Locate the cell with the specified text and output its (x, y) center coordinate. 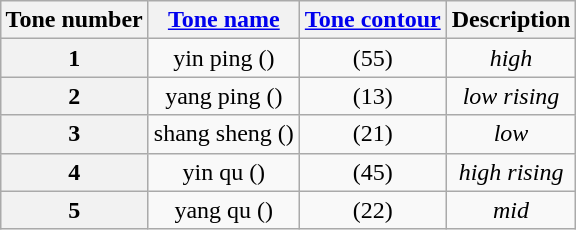
low (511, 134)
high (511, 58)
(21) (372, 134)
mid (511, 210)
Tone contour (372, 20)
3 (74, 134)
high rising (511, 172)
Tone name (224, 20)
(45) (372, 172)
yang ping () (224, 96)
(22) (372, 210)
2 (74, 96)
4 (74, 172)
Description (511, 20)
5 (74, 210)
(13) (372, 96)
yin qu () (224, 172)
Tone number (74, 20)
low rising (511, 96)
(55) (372, 58)
shang sheng () (224, 134)
1 (74, 58)
yang qu () (224, 210)
yin ping () (224, 58)
